Scan for the cell matching the given text and deliver its (X, Y) coordinate at center. 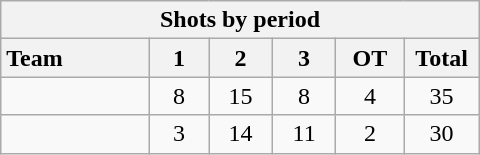
35 (442, 96)
OT (370, 58)
Shots by period (240, 20)
30 (442, 134)
Team (76, 58)
14 (241, 134)
4 (370, 96)
11 (304, 134)
Total (442, 58)
15 (241, 96)
1 (180, 58)
